Return the (X, Y) coordinate for the center point of the cell that contains the specified text.  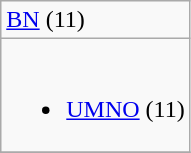
UMNO (11) (96, 96)
BN (11) (96, 20)
